Capture the cell that displays the provided text and extract its (x, y) central coordinate. 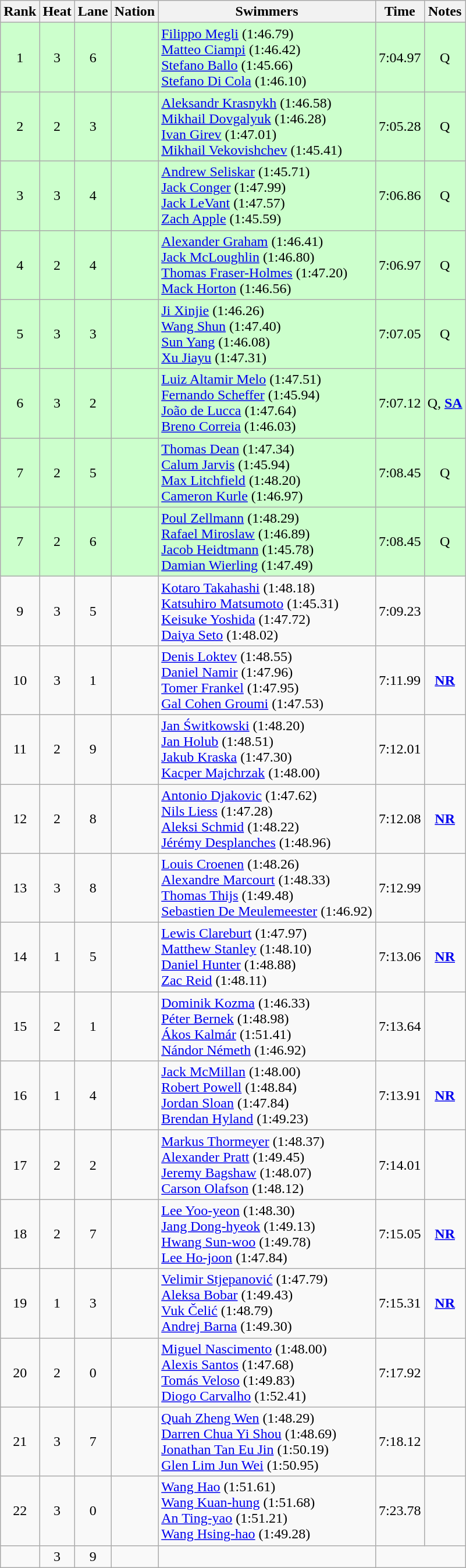
22 (20, 1510)
12 (20, 819)
Louis Croenen (1:48.26)Alexandre Marcourt (1:48.33)Thomas Thijs (1:49.48)Sebastien De Meulemeester (1:46.92) (267, 888)
Alexander Graham (1:46.41)Jack McLoughlin (1:46.80)Thomas Fraser-Holmes (1:47.20)Mack Horton (1:46.56) (267, 265)
Denis Loktev (1:48.55)Daniel Namir (1:47.96)Tomer Frankel (1:47.95)Gal Cohen Groumi (1:47.53) (267, 680)
Jack McMillan (1:48.00)Robert Powell (1:48.84)Jordan Sloan (1:47.84)Brendan Hyland (1:49.23) (267, 1095)
Rank (20, 12)
7:09.23 (400, 610)
7:05.28 (400, 127)
20 (20, 1372)
Swimmers (267, 12)
7:12.08 (400, 819)
Nation (134, 12)
7:12.99 (400, 888)
Quah Zheng Wen (1:48.29)Darren Chua Yi Shou (1:48.69)Jonathan Tan Eu Jin (1:50.19)Glen Lim Jun Wei (1:50.95) (267, 1442)
Antonio Djakovic (1:47.62)Nils Liess (1:47.28)Aleksi Schmid (1:48.22)Jérémy Desplanches (1:48.96) (267, 819)
7:17.92 (400, 1372)
Velimir Stjepanović (1:47.79)Aleksa Bobar (1:49.43)Vuk Čelić (1:48.79)Andrej Barna (1:49.30) (267, 1303)
Wang Hao (1:51.61)Wang Kuan-hung (1:51.68)An Ting-yao (1:51.21)Wang Hsing-hao (1:49.28) (267, 1510)
7:07.05 (400, 334)
15 (20, 1027)
7:13.06 (400, 957)
Time (400, 12)
7:15.31 (400, 1303)
7:06.97 (400, 265)
Ji Xinjie (1:46.26)Wang Shun (1:47.40)Sun Yang (1:46.08)Xu Jiayu (1:47.31) (267, 334)
21 (20, 1442)
Andrew Seliskar (1:45.71)Jack Conger (1:47.99)Jack LeVant (1:47.57)Zach Apple (1:45.59) (267, 195)
16 (20, 1095)
Jan Świtkowski (1:48.20)Jan Holub (1:48.51)Jakub Kraska (1:47.30)Kacper Majchrzak (1:48.00) (267, 749)
Lane (93, 12)
Notes (444, 12)
17 (20, 1165)
7:12.01 (400, 749)
Miguel Nascimento (1:48.00)Alexis Santos (1:47.68)Tomás Veloso (1:49.83)Diogo Carvalho (1:52.41) (267, 1372)
7:13.64 (400, 1027)
10 (20, 680)
Thomas Dean (1:47.34)Calum Jarvis (1:45.94)Max Litchfield (1:48.20)Cameron Kurle (1:46.97) (267, 472)
Filippo Megli (1:46.79)Matteo Ciampi (1:46.42)Stefano Ballo (1:45.66)Stefano Di Cola (1:46.10) (267, 57)
Kotaro Takahashi (1:48.18)Katsuhiro Matsumoto (1:45.31)Keisuke Yoshida (1:47.72)Daiya Seto (1:48.02) (267, 610)
Lee Yoo-yeon (1:48.30)Jang Dong-hyeok (1:49.13)Hwang Sun-woo (1:49.78)Lee Ho-joon (1:47.84) (267, 1234)
7:06.86 (400, 195)
14 (20, 957)
7:23.78 (400, 1510)
Heat (57, 12)
Lewis Clareburt (1:47.97)Matthew Stanley (1:48.10)Daniel Hunter (1:48.88)Zac Reid (1:48.11) (267, 957)
Luiz Altamir Melo (1:47.51)Fernando Scheffer (1:45.94)João de Lucca (1:47.64)Breno Correia (1:46.03) (267, 403)
7:14.01 (400, 1165)
7:11.99 (400, 680)
13 (20, 888)
Dominik Kozma (1:46.33)Péter Bernek (1:48.98)Ákos Kalmár (1:51.41)Nándor Németh (1:46.92) (267, 1027)
7:13.91 (400, 1095)
Poul Zellmann (1:48.29)Rafael Miroslaw (1:46.89)Jacob Heidtmann (1:45.78)Damian Wierling (1:47.49) (267, 542)
7:18.12 (400, 1442)
18 (20, 1234)
Q, SA (444, 403)
11 (20, 749)
Aleksandr Krasnykh (1:46.58)Mikhail Dovgalyuk (1:46.28)Ivan Girev (1:47.01)Mikhail Vekovishchev (1:45.41) (267, 127)
7:07.12 (400, 403)
19 (20, 1303)
7:15.05 (400, 1234)
Markus Thormeyer (1:48.37)Alexander Pratt (1:49.45)Jeremy Bagshaw (1:48.07)Carson Olafson (1:48.12) (267, 1165)
7:04.97 (400, 57)
